Locate the cell with the specified text and output its (X, Y) center coordinate. 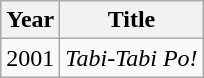
Tabi-Tabi Po! (132, 58)
Year (30, 20)
2001 (30, 58)
Title (132, 20)
